From the cell containing the given text, extract its center point as (x, y) coordinate. 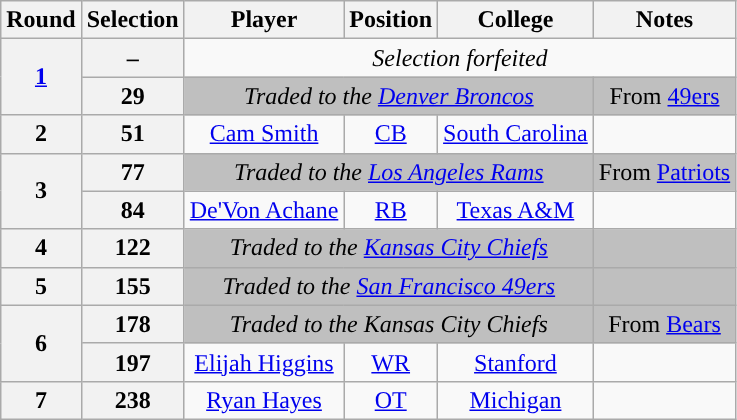
29 (132, 96)
From Patriots (664, 172)
6 (41, 343)
7 (41, 400)
Stanford (516, 362)
From Bears (664, 324)
CB (391, 134)
Elijah Higgins (264, 362)
South Carolina (516, 134)
RB (391, 210)
College (516, 20)
De'Von Achane (264, 210)
Traded to the San Francisco 49ers (388, 286)
Notes (664, 20)
3 (41, 191)
197 (132, 362)
84 (132, 210)
77 (132, 172)
2 (41, 134)
1 (41, 77)
Selection forfeited (460, 58)
Position (391, 20)
Ryan Hayes (264, 400)
Cam Smith (264, 134)
155 (132, 286)
OT (391, 400)
Round (41, 20)
Michigan (516, 400)
178 (132, 324)
– (132, 58)
238 (132, 400)
Texas A&M (516, 210)
Traded to the Denver Broncos (388, 96)
51 (132, 134)
5 (41, 286)
WR (391, 362)
Player (264, 20)
122 (132, 248)
Traded to the Los Angeles Rams (388, 172)
From 49ers (664, 96)
Selection (132, 20)
4 (41, 248)
